Extract the (x, y) coordinate from the center of the cell holding the provided text.  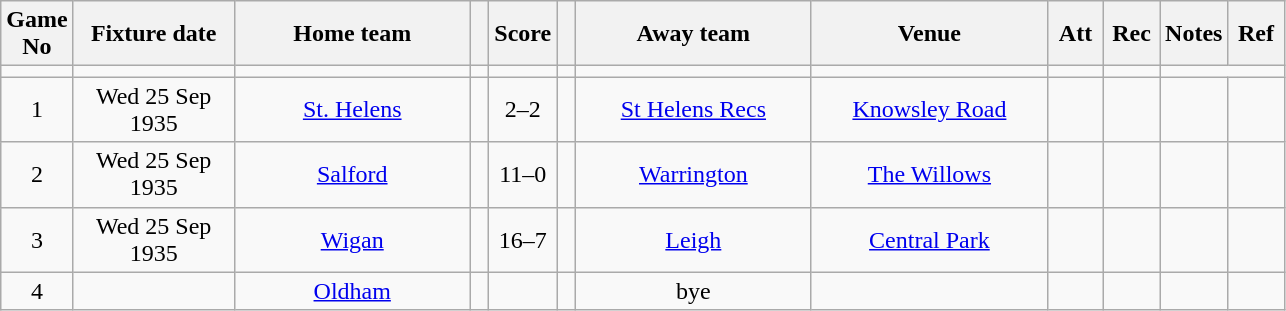
Wigan (352, 240)
Notes (1194, 34)
Ref (1256, 34)
Game No (37, 34)
The Willows (929, 174)
1 (37, 110)
Att (1075, 34)
16–7 (523, 240)
Rec (1132, 34)
Away team (693, 34)
Venue (929, 34)
Home team (352, 34)
4 (37, 291)
Knowsley Road (929, 110)
Leigh (693, 240)
3 (37, 240)
St. Helens (352, 110)
Warrington (693, 174)
Central Park (929, 240)
2–2 (523, 110)
bye (693, 291)
2 (37, 174)
Oldham (352, 291)
Fixture date (154, 34)
11–0 (523, 174)
St Helens Recs (693, 110)
Score (523, 34)
Salford (352, 174)
